Output the (X, Y) coordinate of the center of the cell containing the given text.  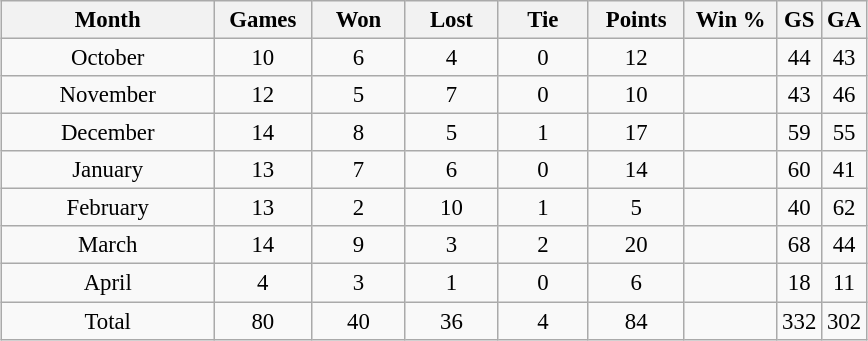
80 (263, 321)
68 (800, 245)
Won (358, 20)
Total (108, 321)
Games (263, 20)
84 (636, 321)
GS (800, 20)
302 (844, 321)
20 (636, 245)
11 (844, 283)
Win % (730, 20)
December (108, 133)
February (108, 208)
36 (452, 321)
55 (844, 133)
18 (800, 283)
GA (844, 20)
April (108, 283)
9 (358, 245)
8 (358, 133)
Month (108, 20)
62 (844, 208)
Tie (543, 20)
60 (800, 170)
41 (844, 170)
January (108, 170)
46 (844, 95)
59 (800, 133)
Points (636, 20)
Lost (452, 20)
October (108, 57)
November (108, 95)
17 (636, 133)
332 (800, 321)
March (108, 245)
